For the text-containing cell, return its midpoint in (X, Y) coordinate format. 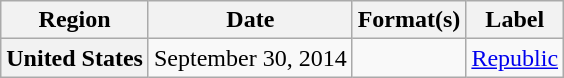
Date (250, 20)
Format(s) (409, 20)
Label (515, 20)
United States (75, 58)
Region (75, 20)
September 30, 2014 (250, 58)
Republic (515, 58)
